From the cell containing the given text, extract its center point as (X, Y) coordinate. 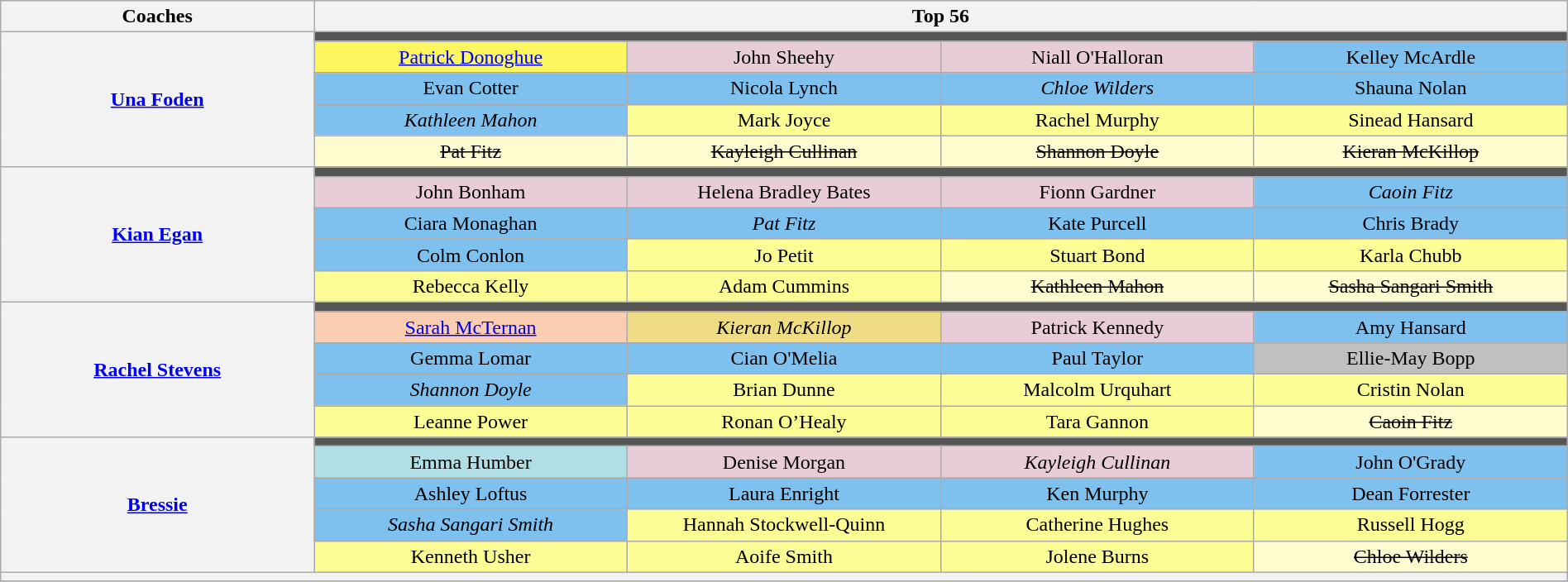
John Bonham (471, 192)
Una Foden (157, 99)
Mark Joyce (784, 120)
Ciara Monaghan (471, 223)
Malcolm Urquhart (1097, 390)
Tara Gannon (1097, 422)
Aoife Smith (784, 556)
Fionn Gardner (1097, 192)
John O'Grady (1411, 462)
Niall O'Halloran (1097, 57)
Adam Cummins (784, 286)
Hannah Stockwell-Quinn (784, 525)
Rachel Stevens (157, 369)
Ellie-May Bopp (1411, 359)
Stuart Bond (1097, 255)
Dean Forrester (1411, 494)
Emma Humber (471, 462)
Denise Morgan (784, 462)
Jo Petit (784, 255)
Laura Enright (784, 494)
Sinead Hansard (1411, 120)
Patrick Donoghue (471, 57)
Evan Cotter (471, 88)
Colm Conlon (471, 255)
Ken Murphy (1097, 494)
Top 56 (941, 17)
Ashley Loftus (471, 494)
Kian Egan (157, 235)
John Sheehy (784, 57)
Rebecca Kelly (471, 286)
Jolene Burns (1097, 556)
Gemma Lomar (471, 359)
Kelley McArdle (1411, 57)
Amy Hansard (1411, 327)
Helena Bradley Bates (784, 192)
Cian O'Melia (784, 359)
Catherine Hughes (1097, 525)
Leanne Power (471, 422)
Brian Dunne (784, 390)
Coaches (157, 17)
Ronan O’Healy (784, 422)
Shauna Nolan (1411, 88)
Bressie (157, 504)
Cristin Nolan (1411, 390)
Sarah McTernan (471, 327)
Kate Purcell (1097, 223)
Chris Brady (1411, 223)
Rachel Murphy (1097, 120)
Paul Taylor (1097, 359)
Kenneth Usher (471, 556)
Patrick Kennedy (1097, 327)
Karla Chubb (1411, 255)
Nicola Lynch (784, 88)
Russell Hogg (1411, 525)
